Scan for the cell matching the given text and deliver its (x, y) coordinate at center. 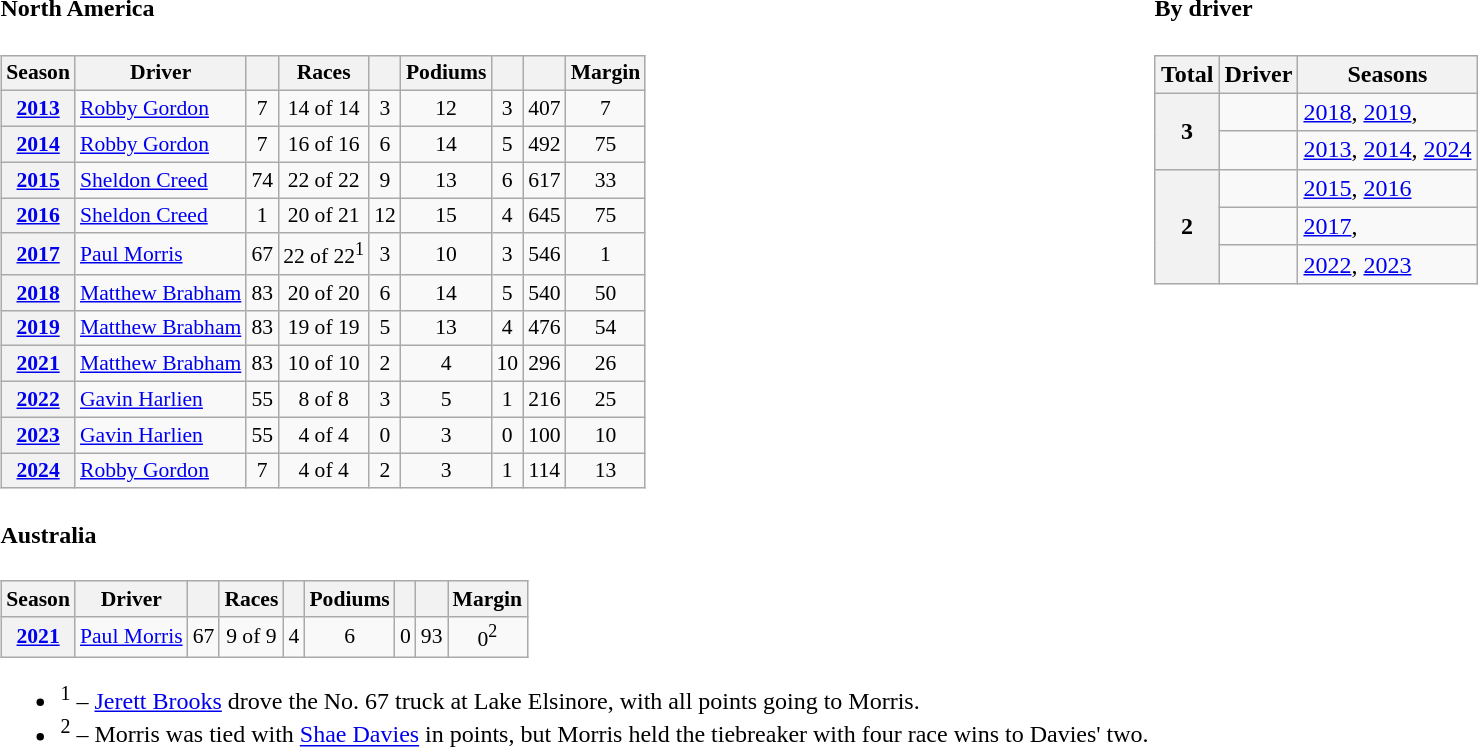
216 (544, 399)
33 (606, 180)
296 (544, 364)
2022, 2023 (1388, 264)
2022 (38, 399)
546 (544, 254)
2015 (38, 180)
540 (544, 292)
2017, (1388, 226)
10 of 10 (324, 364)
2016 (38, 216)
25 (606, 399)
20 of 21 (324, 216)
2019 (38, 328)
02 (488, 636)
617 (544, 180)
2014 (38, 144)
9 of 9 (251, 636)
2018 (38, 292)
492 (544, 144)
16 of 16 (324, 144)
93 (432, 636)
74 (262, 180)
2018, 2019, (1388, 112)
407 (544, 109)
22 of 221 (324, 254)
2013 (38, 109)
2023 (38, 435)
114 (544, 471)
Total (1187, 74)
8 of 8 (324, 399)
50 (606, 292)
15 (446, 216)
54 (606, 328)
2024 (38, 471)
9 (385, 180)
22 of 22 (324, 180)
19 of 19 (324, 328)
645 (544, 216)
Seasons (1388, 74)
476 (544, 328)
2015, 2016 (1388, 188)
2017 (38, 254)
2013, 2014, 2024 (1388, 150)
20 of 20 (324, 292)
26 (606, 364)
14 of 14 (324, 109)
100 (544, 435)
